For the text-containing cell, return its midpoint in [x, y] coordinate format. 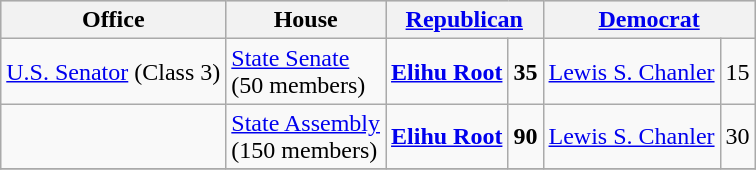
House [306, 20]
State Senate (50 members) [306, 72]
30 [738, 136]
Republican [465, 20]
Office [114, 20]
90 [526, 136]
Democrat [649, 20]
15 [738, 72]
35 [526, 72]
State Assembly (150 members) [306, 136]
U.S. Senator (Class 3) [114, 72]
